Return the [X, Y] coordinate for the center point of the cell that contains the specified text.  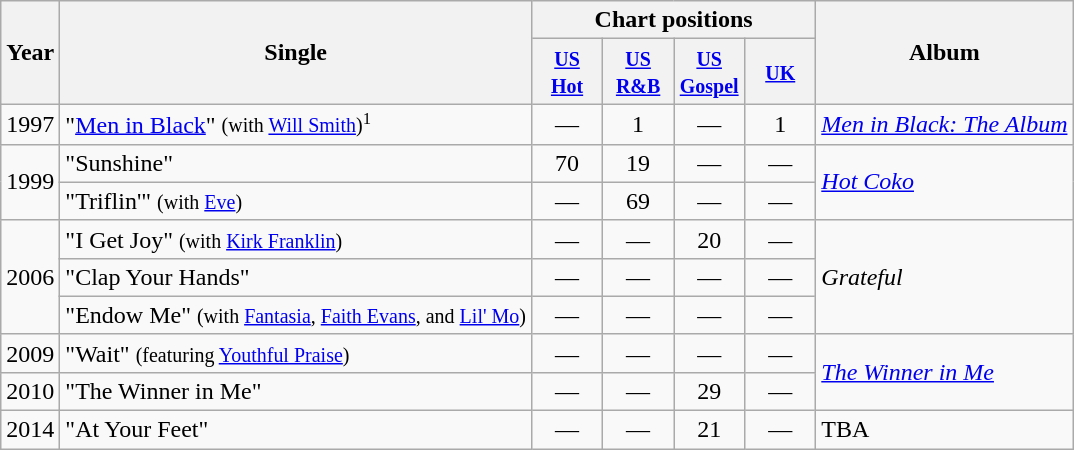
70 [568, 163]
1997 [30, 124]
Hot Coko [944, 182]
Album [944, 52]
19 [638, 163]
21 [710, 430]
TBA [944, 430]
USGospel [710, 72]
The Winner in Me [944, 372]
2014 [30, 430]
"Endow Me" (with Fantasia, Faith Evans, and Lil' Mo) [296, 315]
Chart positions [674, 20]
"At Your Feet" [296, 430]
"The Winner in Me" [296, 391]
Men in Black: The Album [944, 124]
Grateful [944, 277]
69 [638, 201]
Single [296, 52]
"I Get Joy" (with Kirk Franklin) [296, 239]
UK [780, 72]
USHot [568, 72]
20 [710, 239]
29 [710, 391]
"Clap Your Hands" [296, 277]
2010 [30, 391]
1999 [30, 182]
"Wait" (featuring Youthful Praise) [296, 353]
2009 [30, 353]
"Men in Black" (with Will Smith)1 [296, 124]
"Triflin'" (with Eve) [296, 201]
Year [30, 52]
"Sunshine" [296, 163]
2006 [30, 277]
USR&B [638, 72]
